Return (x, y) of the center of cell containing provided text 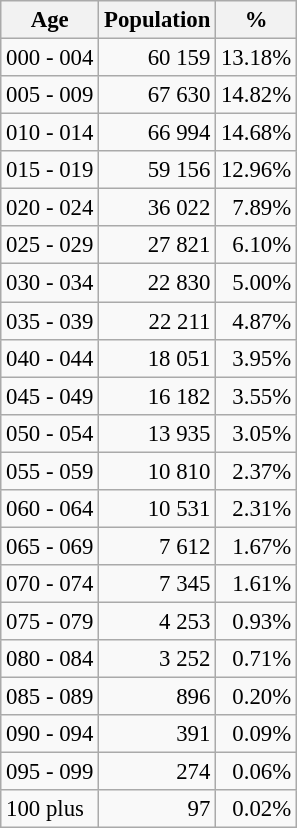
60 159 (158, 58)
045 - 049 (50, 396)
7.89% (256, 208)
3.05% (256, 433)
896 (158, 697)
050 - 054 (50, 433)
13 935 (158, 433)
0.71% (256, 659)
100 plus (50, 809)
070 - 074 (50, 584)
12.96% (256, 170)
97 (158, 809)
005 - 009 (50, 95)
Age (50, 20)
14.82% (256, 95)
22 830 (158, 283)
095 - 099 (50, 772)
% (256, 20)
7 612 (158, 546)
0.09% (256, 734)
065 - 069 (50, 546)
66 994 (158, 133)
7 345 (158, 584)
0.93% (256, 621)
59 156 (158, 170)
67 630 (158, 95)
4.87% (256, 321)
4 253 (158, 621)
391 (158, 734)
040 - 044 (50, 358)
090 - 094 (50, 734)
22 211 (158, 321)
36 022 (158, 208)
274 (158, 772)
1.67% (256, 546)
0.06% (256, 772)
0.02% (256, 809)
10 810 (158, 471)
16 182 (158, 396)
2.31% (256, 509)
6.10% (256, 245)
010 - 014 (50, 133)
085 - 089 (50, 697)
13.18% (256, 58)
075 - 079 (50, 621)
025 - 029 (50, 245)
035 - 039 (50, 321)
10 531 (158, 509)
000 - 004 (50, 58)
055 - 059 (50, 471)
5.00% (256, 283)
020 - 024 (50, 208)
1.61% (256, 584)
18 051 (158, 358)
060 - 064 (50, 509)
3.95% (256, 358)
030 - 034 (50, 283)
Population (158, 20)
2.37% (256, 471)
3 252 (158, 659)
14.68% (256, 133)
27 821 (158, 245)
3.55% (256, 396)
0.20% (256, 697)
080 - 084 (50, 659)
015 - 019 (50, 170)
